Capture the cell that displays the provided text and extract its [X, Y] central coordinate. 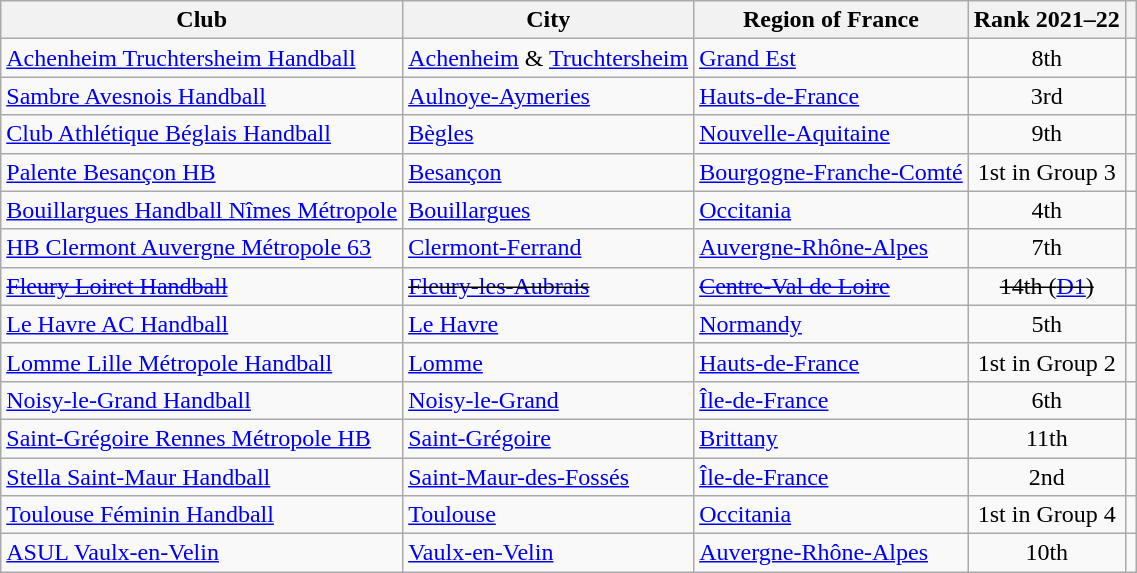
Aulnoye-Aymeries [548, 96]
Bègles [548, 134]
Club Athlétique Béglais Handball [202, 134]
6th [1046, 400]
Le Havre [548, 324]
Bouillargues Handball Nîmes Métropole [202, 210]
Palente Besançon HB [202, 172]
Nouvelle-Aquitaine [832, 134]
10th [1046, 553]
Centre-Val de Loire [832, 286]
Sambre Avesnois Handball [202, 96]
Toulouse [548, 515]
Lomme Lille Métropole Handball [202, 362]
Brittany [832, 438]
1st in Group 4 [1046, 515]
14th (D1) [1046, 286]
Bourgogne-Franche-Comté [832, 172]
Vaulx-en-Velin [548, 553]
8th [1046, 58]
Rank 2021–22 [1046, 20]
7th [1046, 248]
Le Havre AC Handball [202, 324]
1st in Group 3 [1046, 172]
1st in Group 2 [1046, 362]
Stella Saint-Maur Handball [202, 477]
5th [1046, 324]
Noisy-le-Grand Handball [202, 400]
Clermont-Ferrand [548, 248]
HB Clermont Auvergne Métropole 63 [202, 248]
3rd [1046, 96]
Normandy [832, 324]
Toulouse Féminin Handball [202, 515]
Saint-Grégoire Rennes Métropole HB [202, 438]
Fleury-les-Aubrais [548, 286]
Achenheim Truchtersheim Handball [202, 58]
11th [1046, 438]
Grand Est [832, 58]
Fleury Loiret Handball [202, 286]
Besançon [548, 172]
Bouillargues [548, 210]
Saint-Maur-des-Fossés [548, 477]
Noisy-le-Grand [548, 400]
City [548, 20]
Lomme [548, 362]
Region of France [832, 20]
Achenheim & Truchtersheim [548, 58]
9th [1046, 134]
Club [202, 20]
2nd [1046, 477]
4th [1046, 210]
Saint-Grégoire [548, 438]
ASUL Vaulx-en-Velin [202, 553]
